Scan for the cell matching the given text and deliver its (X, Y) coordinate at center. 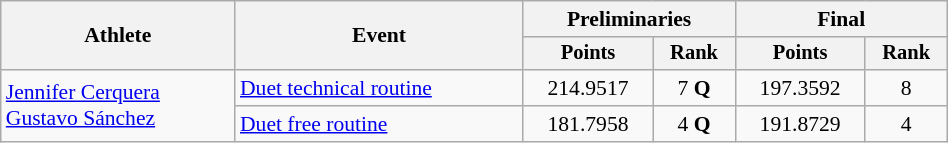
Final (841, 19)
197.3592 (800, 88)
4 (906, 124)
Athlete (118, 36)
191.8729 (800, 124)
4 Q (694, 124)
Event (379, 36)
Preliminaries (629, 19)
214.9517 (588, 88)
8 (906, 88)
Duet technical routine (379, 88)
181.7958 (588, 124)
Jennifer CerqueraGustavo Sánchez (118, 106)
Duet free routine (379, 124)
7 Q (694, 88)
